Search for the cell housing the specified text and yield its [x, y] center coordinate. 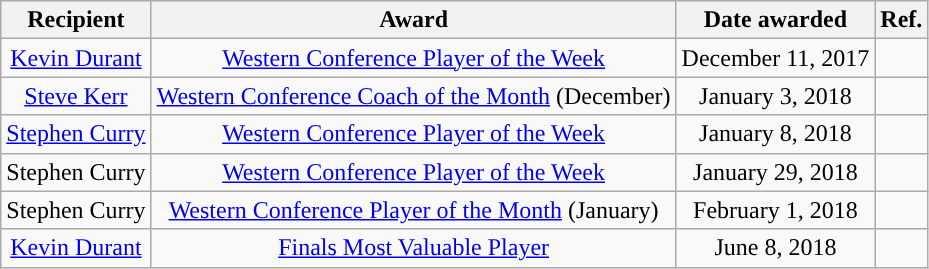
June 8, 2018 [776, 248]
December 11, 2017 [776, 58]
Finals Most Valuable Player [414, 248]
Recipient [76, 20]
Western Conference Coach of the Month (December) [414, 96]
Ref. [902, 20]
January 3, 2018 [776, 96]
Award [414, 20]
January 29, 2018 [776, 172]
Western Conference Player of the Month (January) [414, 210]
February 1, 2018 [776, 210]
Steve Kerr [76, 96]
January 8, 2018 [776, 134]
Date awarded [776, 20]
